Provide the [x, y] coordinate of the cell's center where the given text is located.  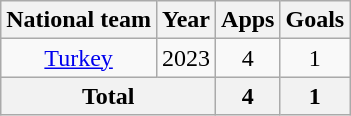
Year [186, 20]
Apps [248, 20]
National team [79, 20]
Turkey [79, 58]
2023 [186, 58]
Goals [315, 20]
Total [108, 96]
